Return the [X, Y] coordinate for the center point of the cell that contains the specified text.  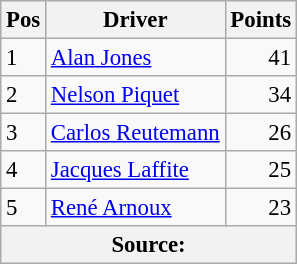
41 [260, 58]
2 [24, 95]
4 [24, 170]
Driver [136, 20]
Carlos Reutemann [136, 133]
René Arnoux [136, 208]
Points [260, 20]
Pos [24, 20]
Nelson Piquet [136, 95]
1 [24, 58]
26 [260, 133]
34 [260, 95]
Jacques Laffite [136, 170]
Alan Jones [136, 58]
3 [24, 133]
5 [24, 208]
Source: [149, 245]
23 [260, 208]
25 [260, 170]
